Return [x, y] of the center of cell containing provided text 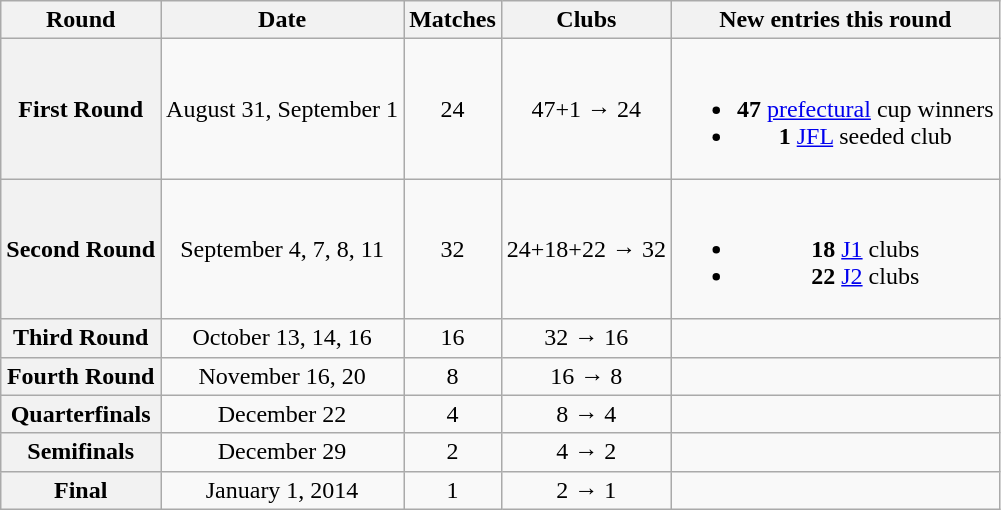
First Round [81, 109]
Fourth Round [81, 376]
16 [453, 338]
47+1 → 24 [586, 109]
8 → 4 [586, 414]
New entries this round [835, 20]
16 → 8 [586, 376]
December 22 [282, 414]
Final [81, 490]
2 → 1 [586, 490]
4 [453, 414]
September 4, 7, 8, 11 [282, 249]
24+18+22 → 32 [586, 249]
47 prefectural cup winners1 JFL seeded club [835, 109]
4 → 2 [586, 452]
Semifinals [81, 452]
2 [453, 452]
32 [453, 249]
8 [453, 376]
1 [453, 490]
Date [282, 20]
December 29 [282, 452]
January 1, 2014 [282, 490]
24 [453, 109]
Clubs [586, 20]
Third Round [81, 338]
18 J1 clubs22 J2 clubs [835, 249]
Quarterfinals [81, 414]
October 13, 14, 16 [282, 338]
Second Round [81, 249]
August 31, September 1 [282, 109]
Matches [453, 20]
32 → 16 [586, 338]
November 16, 20 [282, 376]
Round [81, 20]
